From the cell containing the given text, extract its center point as [X, Y] coordinate. 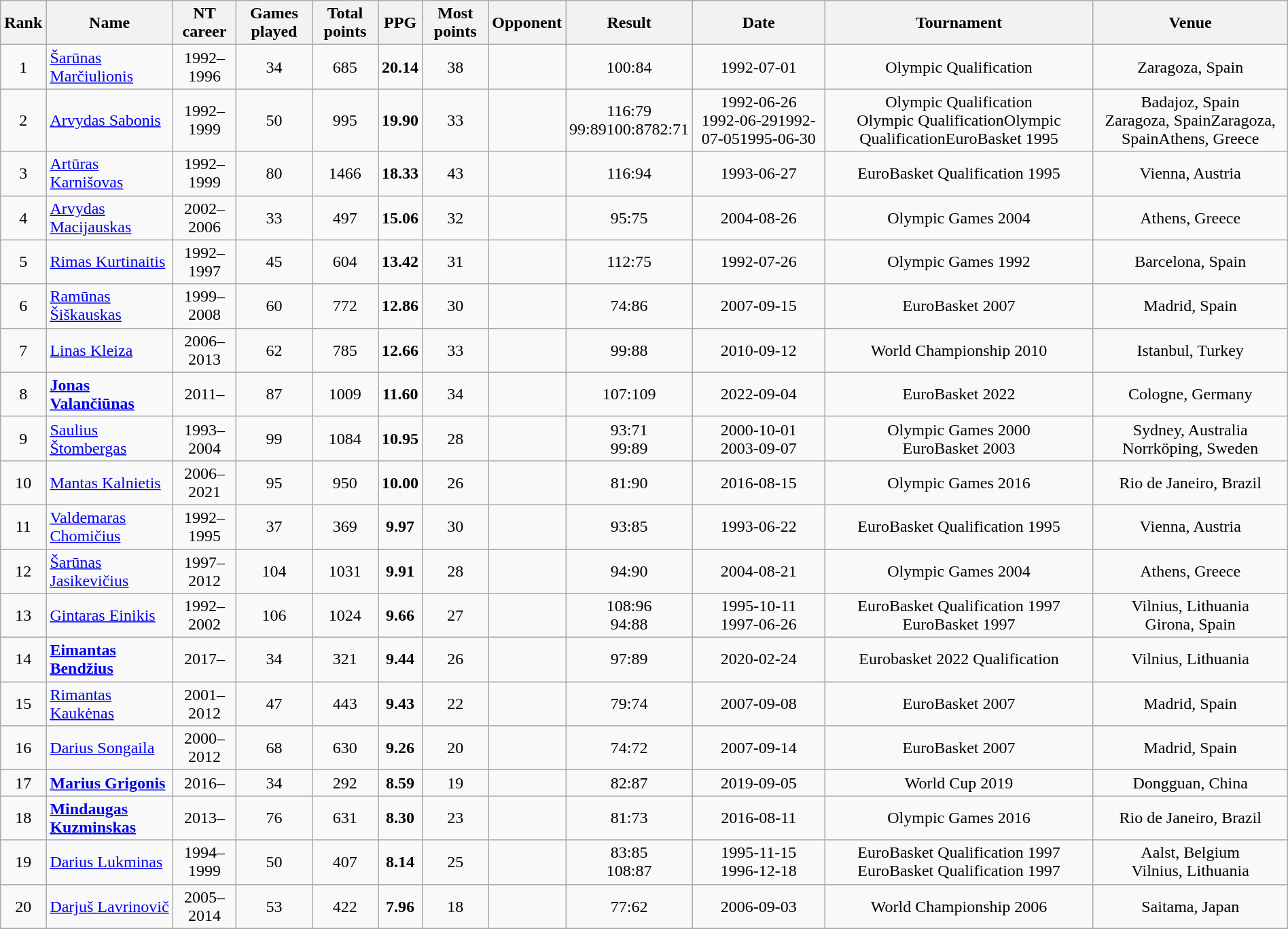
2011– [204, 394]
NT career [204, 23]
2007-09-15 [759, 306]
2010-09-12 [759, 350]
80 [274, 174]
EuroBasket 2022 [959, 394]
99 [274, 439]
107:109 [629, 394]
1997–2012 [204, 570]
1993-06-27 [759, 174]
2006-09-03 [759, 906]
2019-09-05 [759, 783]
95 [274, 482]
18.33 [401, 174]
2004-08-21 [759, 570]
12 [23, 570]
1992-06-261992-06-291992-07-051995-06-30 [759, 120]
2020-02-24 [759, 660]
15 [23, 704]
108:9694:88 [629, 615]
World Championship 2010 [959, 350]
5 [23, 262]
23 [455, 818]
Badajoz, SpainZaragoza, SpainZaragoza, SpainAthens, Greece [1190, 120]
1994–1999 [204, 862]
Olympic Games 2000EuroBasket 2003 [959, 439]
World Cup 2019 [959, 783]
Olympic Games 1992 [959, 262]
1993-06-22 [759, 527]
1995-11-151996-12-18 [759, 862]
25 [455, 862]
Rimas Kurtinaitis [109, 262]
Vilnius, Lithuania [1190, 660]
Name [109, 23]
14 [23, 660]
2022-09-04 [759, 394]
2 [23, 120]
79:74 [629, 704]
9.91 [401, 570]
76 [274, 818]
20.14 [401, 67]
2007-09-14 [759, 748]
93:7199:89 [629, 439]
Eurobasket 2022 Qualification [959, 660]
1993–2004 [204, 439]
995 [345, 120]
1992-07-26 [759, 262]
2001–2012 [204, 704]
Vilnius, LithuaniaGirona, Spain [1190, 615]
1 [23, 67]
9.66 [401, 615]
Eimantas Bendžius [109, 660]
EuroBasket Qualification 1997EuroBasket 1997 [959, 615]
Saitama, Japan [1190, 906]
Dongguan, China [1190, 783]
19.90 [401, 120]
60 [274, 306]
Most points [455, 23]
2006–2013 [204, 350]
Artūras Karnišovas [109, 174]
93:85 [629, 527]
Darius Songaila [109, 748]
10.95 [401, 439]
Rank [23, 23]
97:89 [629, 660]
6 [23, 306]
53 [274, 906]
1992–2002 [204, 615]
68 [274, 748]
1009 [345, 394]
1024 [345, 615]
604 [345, 262]
116:7999:89100:8782:71 [629, 120]
1995-10-111997-06-26 [759, 615]
10 [23, 482]
292 [345, 783]
1992-07-01 [759, 67]
2013– [204, 818]
11.60 [401, 394]
81:90 [629, 482]
Arvydas Sabonis [109, 120]
9.97 [401, 527]
Venue [1190, 23]
32 [455, 217]
1992–1995 [204, 527]
321 [345, 660]
74:86 [629, 306]
Marius Grigonis [109, 783]
1992–1996 [204, 67]
47 [274, 704]
Games played [274, 23]
77:62 [629, 906]
PPG [401, 23]
95:75 [629, 217]
497 [345, 217]
422 [345, 906]
Olympic QualificationOlympic QualificationOlympic QualificationEuroBasket 1995 [959, 120]
Arvydas Macijauskas [109, 217]
950 [345, 482]
13 [23, 615]
369 [345, 527]
2005–2014 [204, 906]
World Championship 2006 [959, 906]
630 [345, 748]
1031 [345, 570]
Mindaugas Kuzminskas [109, 818]
Linas Kleiza [109, 350]
106 [274, 615]
772 [345, 306]
112:75 [629, 262]
2006–2021 [204, 482]
2016-08-11 [759, 818]
Jonas Valančiūnas [109, 394]
Ramūnas Šiškauskas [109, 306]
87 [274, 394]
1999–2008 [204, 306]
Result [629, 23]
Rimantas Kaukėnas [109, 704]
Olympic Qualification [959, 67]
443 [345, 704]
1466 [345, 174]
2016-08-15 [759, 482]
2007-09-08 [759, 704]
11 [23, 527]
4 [23, 217]
37 [274, 527]
15.06 [401, 217]
99:88 [629, 350]
45 [274, 262]
116:94 [629, 174]
8.30 [401, 818]
94:90 [629, 570]
62 [274, 350]
82:87 [629, 783]
22 [455, 704]
12.66 [401, 350]
685 [345, 67]
Tournament [959, 23]
7 [23, 350]
10.00 [401, 482]
785 [345, 350]
31 [455, 262]
2000–2012 [204, 748]
Cologne, Germany [1190, 394]
Date [759, 23]
74:72 [629, 748]
38 [455, 67]
9.43 [401, 704]
EuroBasket Qualification 1997EuroBasket Qualification 1997 [959, 862]
2000-10-012003-09-07 [759, 439]
2002–2006 [204, 217]
12.86 [401, 306]
83:85108:87 [629, 862]
9 [23, 439]
1992–1997 [204, 262]
2004-08-26 [759, 217]
104 [274, 570]
16 [23, 748]
9.26 [401, 748]
13.42 [401, 262]
Barcelona, Spain [1190, 262]
2017– [204, 660]
3 [23, 174]
7.96 [401, 906]
8.14 [401, 862]
Opponent [527, 23]
8 [23, 394]
Total points [345, 23]
27 [455, 615]
81:73 [629, 818]
2016– [204, 783]
9.44 [401, 660]
Mantas Kalnietis [109, 482]
Šarūnas Marčiulionis [109, 67]
1084 [345, 439]
43 [455, 174]
Sydney, AustraliaNorrköping, Sweden [1190, 439]
17 [23, 783]
100:84 [629, 67]
8.59 [401, 783]
Darjuš Lavrinovič [109, 906]
Darius Lukminas [109, 862]
Saulius Štombergas [109, 439]
Gintaras Einikis [109, 615]
Zaragoza, Spain [1190, 67]
407 [345, 862]
631 [345, 818]
Šarūnas Jasikevičius [109, 570]
Valdemaras Chomičius [109, 527]
Istanbul, Turkey [1190, 350]
Aalst, BelgiumVilnius, Lithuania [1190, 862]
